From the cell containing the given text, extract its center point as (X, Y) coordinate. 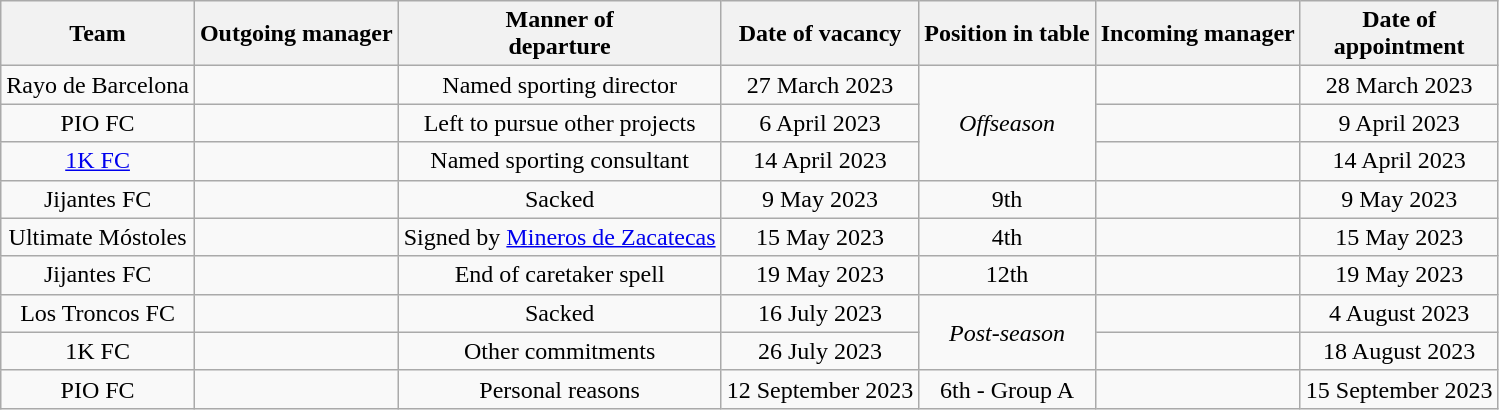
End of caretaker spell (560, 275)
12th (1007, 275)
9th (1007, 199)
Date ofappointment (1399, 34)
4th (1007, 237)
12 September 2023 (820, 389)
Los Troncos FC (98, 313)
Manner ofdeparture (560, 34)
26 July 2023 (820, 351)
Left to pursue other projects (560, 123)
Outgoing manager (296, 34)
Position in table (1007, 34)
Named sporting consultant (560, 161)
Offseason (1007, 123)
16 July 2023 (820, 313)
15 September 2023 (1399, 389)
Incoming manager (1198, 34)
Other commitments (560, 351)
Personal reasons (560, 389)
Team (98, 34)
Named sporting director (560, 85)
9 April 2023 (1399, 123)
4 August 2023 (1399, 313)
6th - Group A (1007, 389)
18 August 2023 (1399, 351)
Signed by Mineros de Zacatecas (560, 237)
Ultimate Móstoles (98, 237)
Date of vacancy (820, 34)
Rayo de Barcelona (98, 85)
28 March 2023 (1399, 85)
6 April 2023 (820, 123)
27 March 2023 (820, 85)
Post-season (1007, 332)
